Find where the given text appears and provide that cell's center as [X, Y] coordinate. 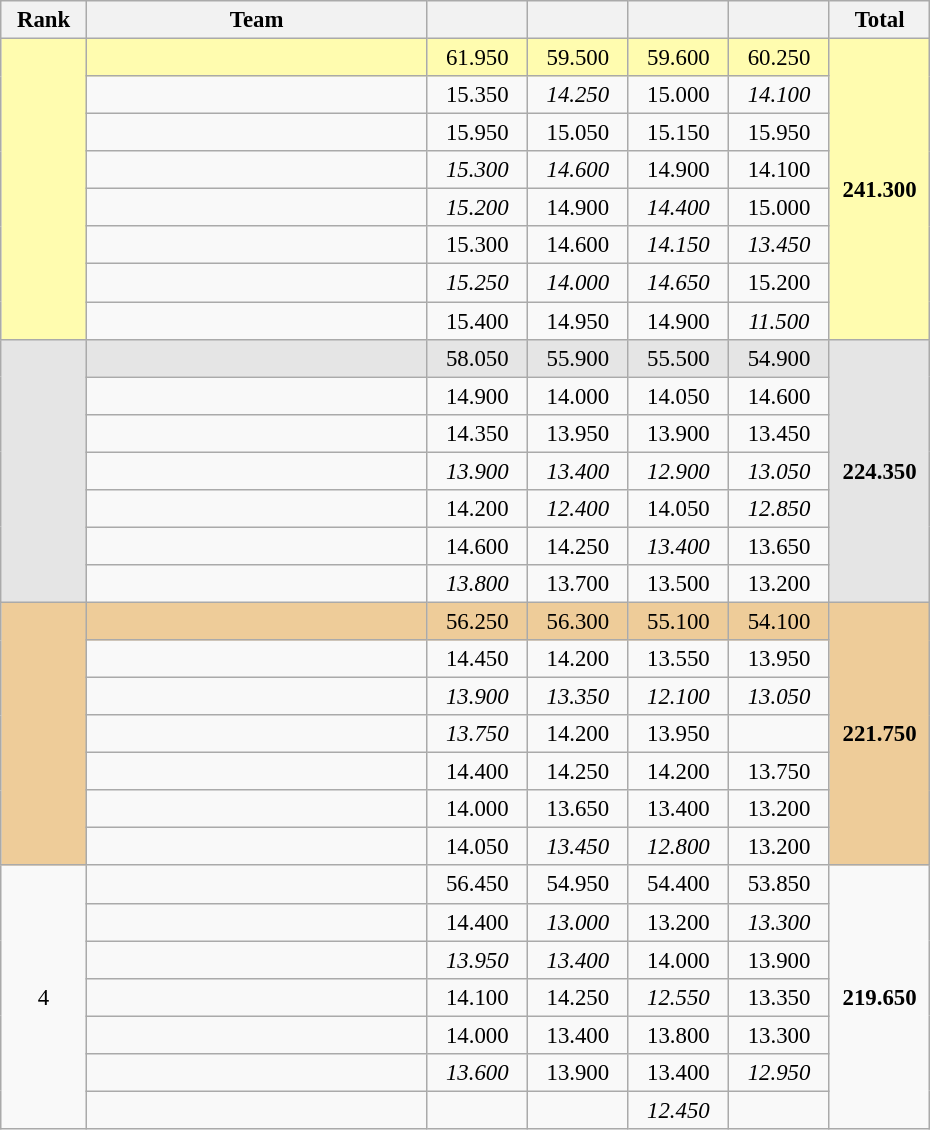
11.500 [780, 321]
53.850 [780, 885]
55.500 [678, 358]
12.950 [780, 1073]
56.300 [578, 621]
61.950 [478, 58]
54.950 [578, 885]
219.650 [880, 998]
241.300 [880, 190]
56.250 [478, 621]
12.400 [578, 509]
60.250 [780, 58]
15.250 [478, 283]
12.800 [678, 847]
224.350 [880, 470]
58.050 [478, 358]
13.550 [678, 659]
14.150 [678, 245]
15.150 [678, 133]
13.600 [478, 1073]
54.900 [780, 358]
56.450 [478, 885]
12.850 [780, 509]
55.900 [578, 358]
59.500 [578, 58]
15.350 [478, 95]
Rank [44, 20]
13.500 [678, 584]
15.050 [578, 133]
Team [256, 20]
13.000 [578, 922]
14.650 [678, 283]
Total [880, 20]
14.350 [478, 433]
4 [44, 998]
12.550 [678, 997]
54.400 [678, 885]
15.400 [478, 321]
13.700 [578, 584]
54.100 [780, 621]
12.100 [678, 697]
55.100 [678, 621]
221.750 [880, 734]
12.900 [678, 471]
59.600 [678, 58]
14.950 [578, 321]
12.450 [678, 1110]
14.450 [478, 659]
